Capture the cell that displays the provided text and extract its [X, Y] central coordinate. 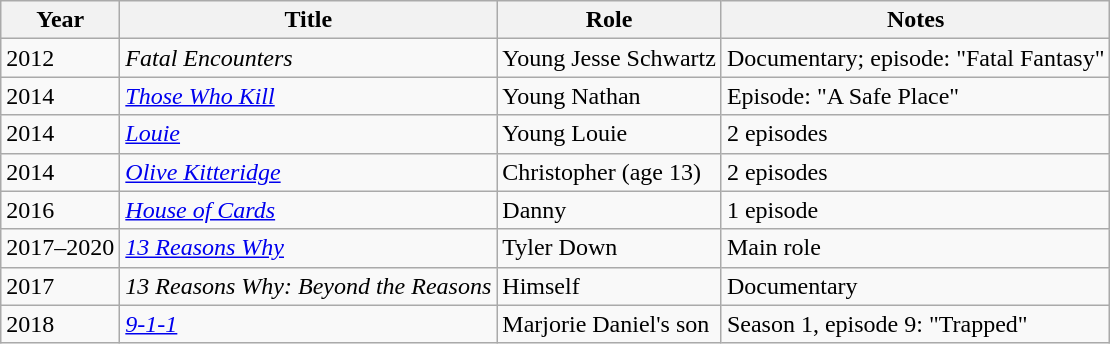
Young Louie [610, 134]
Main role [916, 248]
Fatal Encounters [308, 58]
House of Cards [308, 210]
Season 1, episode 9: "Trapped" [916, 324]
2018 [60, 324]
13 Reasons Why [308, 248]
Episode: "A Safe Place" [916, 96]
Title [308, 20]
Danny [610, 210]
Olive Kitteridge [308, 172]
Christopher (age 13) [610, 172]
2016 [60, 210]
Louie [308, 134]
2017–2020 [60, 248]
Documentary [916, 286]
Year [60, 20]
2012 [60, 58]
1 episode [916, 210]
Those Who Kill [308, 96]
Himself [610, 286]
Marjorie Daniel's son [610, 324]
Young Nathan [610, 96]
Young Jesse Schwartz [610, 58]
Tyler Down [610, 248]
9-1-1 [308, 324]
2017 [60, 286]
13 Reasons Why: Beyond the Reasons [308, 286]
Role [610, 20]
Documentary; episode: "Fatal Fantasy" [916, 58]
Notes [916, 20]
